Find where the given text appears and provide that cell's center as [x, y] coordinate. 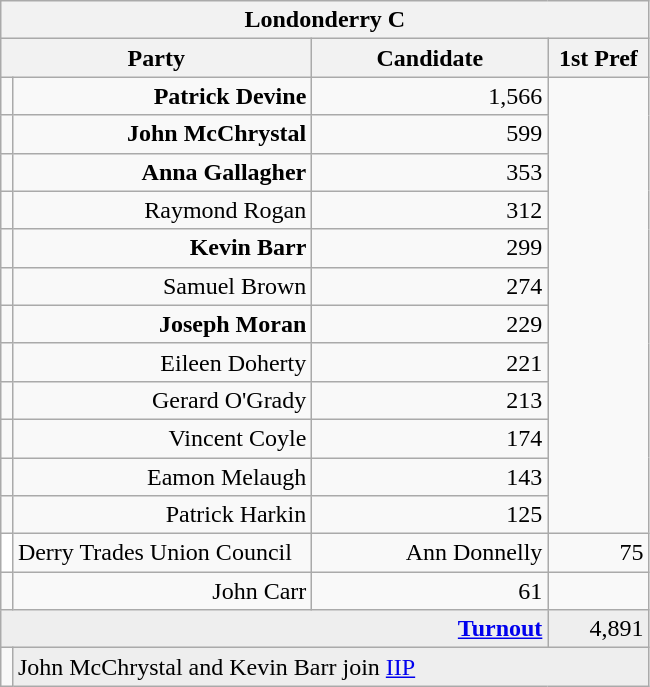
Anna Gallagher [162, 172]
John McChrystal [162, 134]
Joseph Moran [162, 324]
274 [430, 286]
Vincent Coyle [162, 438]
353 [430, 172]
61 [430, 591]
221 [430, 362]
143 [430, 477]
Patrick Harkin [162, 515]
1,566 [430, 96]
Eileen Doherty [162, 362]
Candidate [430, 58]
599 [430, 134]
Party [156, 58]
Gerard O'Grady [162, 400]
Turnout [274, 629]
299 [430, 248]
125 [430, 515]
Kevin Barr [162, 248]
312 [430, 210]
John Carr [162, 591]
Derry Trades Union Council [162, 553]
Londonderry C [325, 20]
Patrick Devine [162, 96]
Eamon Melaugh [162, 477]
John McChrystal and Kevin Barr join IIP [330, 667]
1st Pref [598, 58]
Ann Donnelly [430, 553]
Raymond Rogan [162, 210]
229 [430, 324]
4,891 [598, 629]
174 [430, 438]
75 [598, 553]
Samuel Brown [162, 286]
213 [430, 400]
